Determine the [X, Y] coordinate at the center of the cell enclosing the given text.  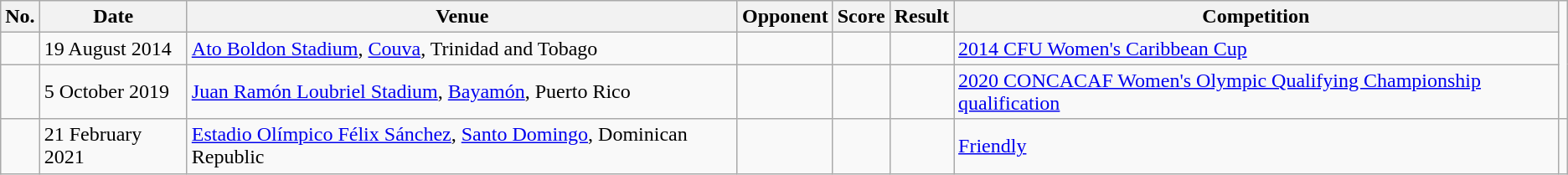
5 October 2019 [113, 92]
Date [113, 17]
Competition [1256, 17]
Juan Ramón Loubriel Stadium, Bayamón, Puerto Rico [462, 92]
Opponent [785, 17]
2020 CONCACAF Women's Olympic Qualifying Championship qualification [1256, 92]
21 February 2021 [113, 146]
No. [20, 17]
Result [921, 17]
2014 CFU Women's Caribbean Cup [1256, 49]
Friendly [1256, 146]
Score [861, 17]
Ato Boldon Stadium, Couva, Trinidad and Tobago [462, 49]
Estadio Olímpico Félix Sánchez, Santo Domingo, Dominican Republic [462, 146]
Venue [462, 17]
19 August 2014 [113, 49]
